Output the (x, y) coordinate of the center of the cell containing the given text.  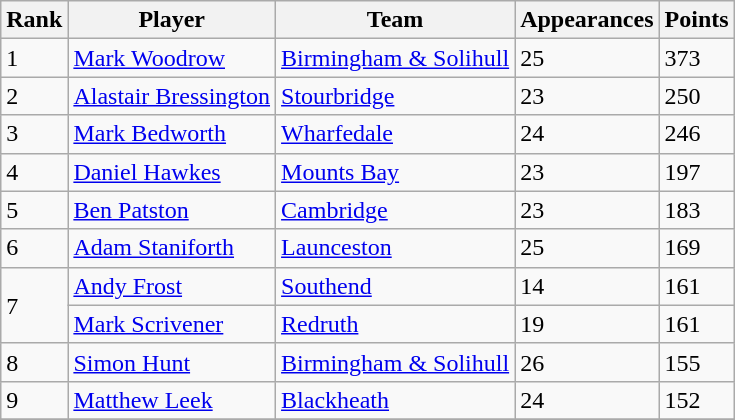
Mounts Bay (396, 172)
Mark Bedworth (172, 134)
169 (696, 248)
155 (696, 362)
Daniel Hawkes (172, 172)
Alastair Bressington (172, 96)
14 (587, 286)
197 (696, 172)
19 (587, 324)
Rank (34, 20)
Wharfedale (396, 134)
Matthew Leek (172, 400)
Cambridge (396, 210)
9 (34, 400)
Stourbridge (396, 96)
2 (34, 96)
Ben Patston (172, 210)
Adam Staniforth (172, 248)
4 (34, 172)
152 (696, 400)
Mark Woodrow (172, 58)
1 (34, 58)
Appearances (587, 20)
Launceston (396, 248)
Blackheath (396, 400)
250 (696, 96)
5 (34, 210)
373 (696, 58)
Andy Frost (172, 286)
7 (34, 305)
3 (34, 134)
Points (696, 20)
Player (172, 20)
183 (696, 210)
6 (34, 248)
Southend (396, 286)
26 (587, 362)
8 (34, 362)
Mark Scrivener (172, 324)
Team (396, 20)
Redruth (396, 324)
Simon Hunt (172, 362)
246 (696, 134)
